Search for the cell housing the specified text and yield its [x, y] center coordinate. 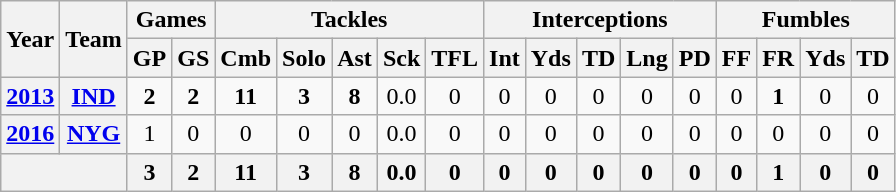
Interceptions [600, 20]
Year [30, 39]
Tackles [350, 20]
Sck [401, 58]
GP [149, 58]
NYG [94, 134]
Lng [647, 58]
Ast [355, 58]
PD [694, 58]
TFL [455, 58]
Int [505, 58]
IND [94, 96]
FF [736, 58]
GS [194, 58]
Team [94, 39]
2013 [30, 96]
Cmb [246, 58]
Solo [304, 58]
Games [170, 20]
Fumbles [806, 20]
FR [778, 58]
2016 [30, 134]
